Capture the cell that displays the provided text and extract its [x, y] central coordinate. 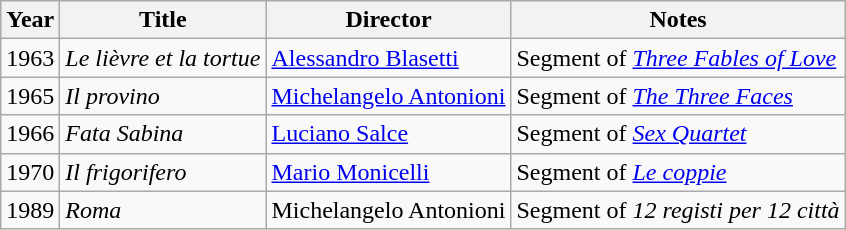
Il frigorifero [163, 172]
Le lièvre et la tortue [163, 58]
Segment of Sex Quartet [678, 134]
Il provino [163, 96]
Luciano Salce [388, 134]
Segment of 12 registi per 12 città [678, 210]
1963 [30, 58]
Director [388, 20]
Title [163, 20]
Alessandro Blasetti [388, 58]
Segment of The Three Faces [678, 96]
Segment of Three Fables of Love [678, 58]
1989 [30, 210]
Fata Sabina [163, 134]
Year [30, 20]
Mario Monicelli [388, 172]
1970 [30, 172]
Notes [678, 20]
Segment of Le coppie [678, 172]
Roma [163, 210]
1965 [30, 96]
1966 [30, 134]
